Determine the [x, y] coordinate at the center of the cell enclosing the given text.  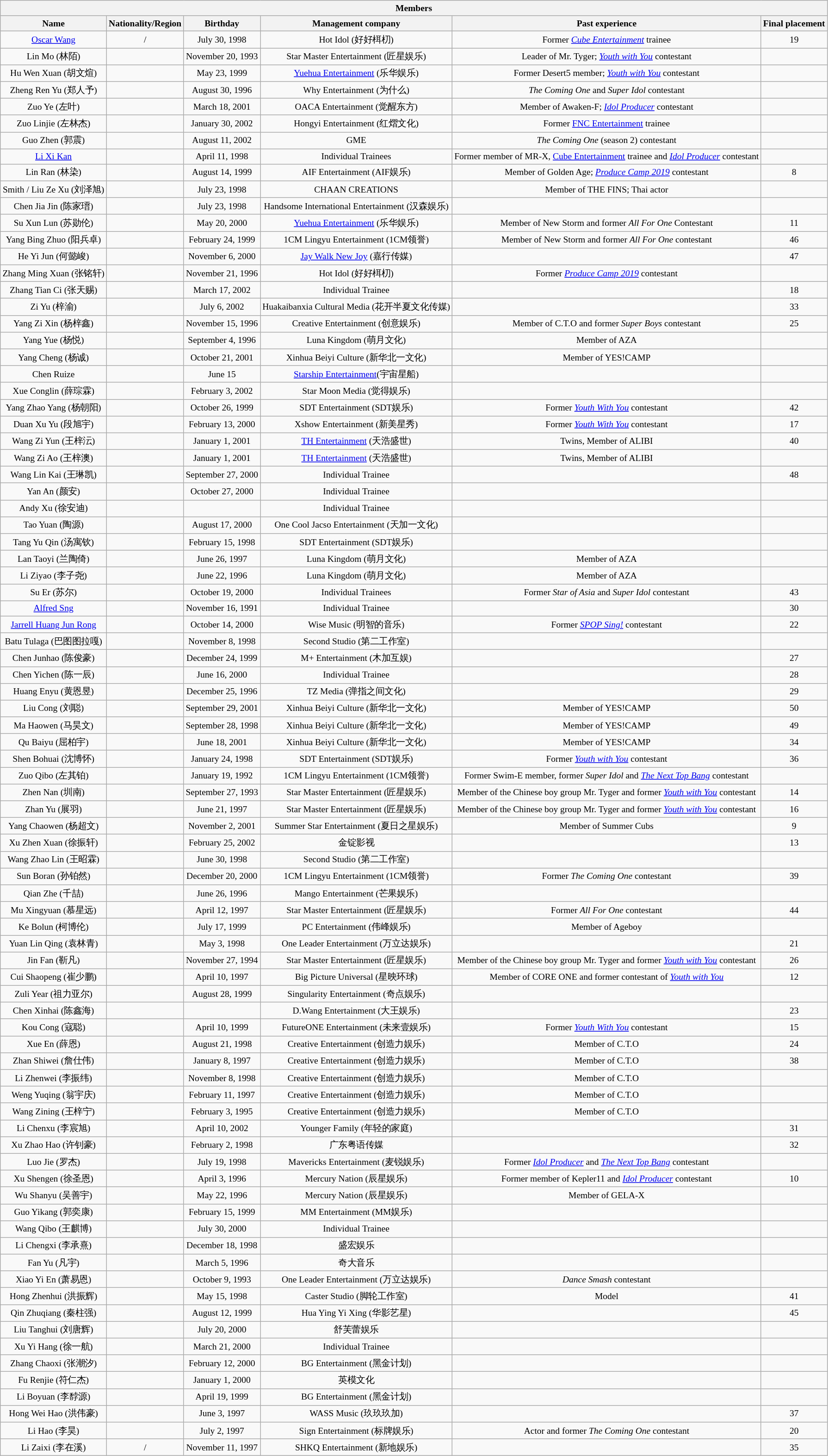
July 6, 2002 [222, 307]
Summer Star Entertainment (夏日之星娱乐) [356, 826]
34 [794, 742]
Singularity Entertainment (奇点娱乐) [356, 994]
June 18, 2001 [222, 742]
20 [794, 1431]
Fu Renjie (符仁杰) [54, 1380]
September 28, 1998 [222, 725]
Zhang Chaoxi (张潮汐) [54, 1363]
July 2, 1997 [222, 1431]
Actor and former The Coming One contestant [607, 1431]
Yang Yue (杨悦) [54, 340]
Smith / Liu Ze Xu (刘泽旭) [54, 189]
Wang Zining (王梓宁) [54, 1111]
48 [794, 475]
June 21, 1997 [222, 809]
Xu Zhao Hao (许钊豪) [54, 1145]
One Cool Jacso Entertainment (天加一文化) [356, 525]
May 22, 1996 [222, 1195]
October 9, 1993 [222, 1279]
10 [794, 1178]
He Yi Jun (何懿峻) [54, 256]
June 3, 1997 [222, 1413]
July 30, 1998 [222, 39]
Member of C.T.O and former Super Boys contestant [607, 324]
Zi Yu (梓渝) [54, 307]
PC Entertainment (伟峰娱乐) [356, 927]
Model [607, 1296]
Past experience [607, 23]
April 10, 1997 [222, 977]
December 25, 1996 [222, 691]
Member of Golden Age; Produce Camp 2019 contestant [607, 173]
Huakaibanxia Cultural Media (花开半夏文化传媒) [356, 307]
16 [794, 809]
Former Youth with You contestant [607, 759]
February 15, 1999 [222, 1212]
Wang Lin Kai (王琳凯) [54, 475]
November 11, 1997 [222, 1447]
Hong Zhenhui (洪振辉) [54, 1296]
June 26, 1997 [222, 559]
Li Hao (李昊) [54, 1431]
Xu Shengen (徐圣恩) [54, 1178]
January 1, 2000 [222, 1380]
Former member of MR-X, Cube Entertainment trainee and Idol Producer contestant [607, 156]
Member of GELA-X [607, 1195]
September 4, 1996 [222, 340]
February 25, 2002 [222, 843]
Xshow Entertainment (新美星秀) [356, 424]
Xu Zhen Xuan (徐振轩) [54, 843]
21 [794, 943]
November 16, 1991 [222, 608]
Caster Studio (脚轮工作室) [356, 1296]
The Coming One and Super Idol contestant [607, 90]
Former The Coming One contestant [607, 876]
Chen Ruize [54, 374]
Chen Xinhai (陈鑫海) [54, 1011]
奇大音乐 [356, 1263]
December 18, 1998 [222, 1246]
24 [794, 1044]
June 22, 1996 [222, 575]
Jay Walk New Joy (嘉行传媒) [356, 256]
Xiao Yi En (萧易恩) [54, 1279]
Mavericks Entertainment (麦锐娱乐) [356, 1162]
33 [794, 307]
Former Idol Producer and The Next Top Bang contestant [607, 1162]
May 3, 1998 [222, 943]
Li Ziyao (李子尧) [54, 575]
舒芙蕾娱乐 [356, 1330]
Guo Zhen (郭震) [54, 140]
Fan Yu (凡宇) [54, 1263]
SHKQ Entertainment (新地娱乐) [356, 1447]
Yang Zi Xin (杨梓鑫) [54, 324]
Chen Yichen (陈一辰) [54, 675]
Li Xi Kan [54, 156]
Li Boyuan (李馞源) [54, 1397]
August 14, 1999 [222, 173]
Jarrell Huang Jun Rong [54, 624]
February 13, 2000 [222, 424]
19 [794, 39]
40 [794, 441]
November 15, 1996 [222, 324]
November 21, 1996 [222, 273]
41 [794, 1296]
D.Wang Entertainment (大王娱乐) [356, 1011]
January 19, 1992 [222, 776]
Lan Taoyi (兰陶倚) [54, 559]
June 30, 1998 [222, 859]
August 21, 1998 [222, 1044]
Zhan Shiwei (詹仕伟) [54, 1061]
8 [794, 173]
Zheng Ren Yu (郑人予) [54, 90]
Su Er (苏尔) [54, 592]
Star Moon Media (觉得娱乐) [356, 391]
Member of CORE ONE and former contestant of Youth with You [607, 977]
英模文化 [356, 1380]
Wise Music (明智的音乐) [356, 624]
23 [794, 1011]
July 17, 1999 [222, 927]
Hongyi Entertainment (红熠文化) [356, 124]
January 8, 1997 [222, 1061]
February 3, 2002 [222, 391]
26 [794, 960]
CHAAN CREATIONS [356, 189]
August 28, 1999 [222, 994]
FutureONE Entertainment (未来壹娱乐) [356, 1027]
44 [794, 910]
Former Star of Asia and Super Idol contestant [607, 592]
Chen Junhao (陈俊豪) [54, 658]
38 [794, 1061]
Yang Cheng (杨诚) [54, 357]
Mango Entertainment (芒果娱乐) [356, 893]
April 19, 1999 [222, 1397]
35 [794, 1447]
29 [794, 691]
August 17, 2000 [222, 525]
Xue Conglin (薛琮霖) [54, 391]
28 [794, 675]
17 [794, 424]
25 [794, 324]
Liu Tanghui (刘唐辉) [54, 1330]
Member of THE FINS; Thai actor [607, 189]
37 [794, 1413]
Former Desert5 member; Youth with You contestant [607, 73]
Xu Yi Hang (徐一航) [54, 1346]
Why Entertainment (为什么) [356, 90]
Big Picture Universal (星映环球) [356, 977]
43 [794, 592]
Oscar Wang [54, 39]
September 27, 1993 [222, 792]
Dance Smash contestant [607, 1279]
June 15 [222, 374]
Hua Ying Yi Xing (华影艺星) [356, 1313]
11 [794, 223]
October 19, 2000 [222, 592]
Guo Yikang (郭奕康) [54, 1212]
12 [794, 977]
Birthday [222, 23]
45 [794, 1313]
39 [794, 876]
Li Zaixi (李在溪) [54, 1447]
Hong Wei Hao (洪伟豪) [54, 1413]
M+ Entertainment (木加互娱) [356, 658]
Li Zhenwei (李振纬) [54, 1078]
Final placement [794, 23]
47 [794, 256]
Hu Wen Xuan (胡文煊) [54, 73]
Wu Shanyu (吴善宇) [54, 1195]
Qu Baiyu (屈柏宇) [54, 742]
Former SPOP Sing! contestant [607, 624]
Former FNC Entertainment trainee [607, 124]
Wang Zhao Lin (王昭霖) [54, 859]
MM Entertainment (MM娱乐) [356, 1212]
May 23, 1999 [222, 73]
Kou Cong (寇聪) [54, 1027]
Zuo Ye (左叶) [54, 106]
May 20, 2000 [222, 223]
Leader of Mr. Tyger; Youth with You contestant [607, 56]
July 20, 2000 [222, 1330]
Tao Yuan (陶源) [54, 525]
Xue En (薛恩) [54, 1044]
August 12, 1999 [222, 1313]
Zhan Yu (展羽) [54, 809]
February 15, 1998 [222, 542]
Starship Entertainment(宇宙星船) [356, 374]
Member of Summer Cubs [607, 826]
Cui Shaopeng (崔少鹏) [54, 977]
AIF Entertainment (AIF娱乐) [356, 173]
22 [794, 624]
Former Swim-E member, former Super Idol and The Next Top Bang contestant [607, 776]
November 27, 1994 [222, 960]
Alfred Sng [54, 608]
Wang Qibo (王麒博) [54, 1229]
Nationality/Region [145, 23]
Younger Family (年轻的家庭) [356, 1128]
Mu Xingyuan (慕星远) [54, 910]
July 30, 2000 [222, 1229]
Management company [356, 23]
Former Produce Camp 2019 contestant [607, 273]
Batu Tulaga (巴图图拉嘎) [54, 641]
49 [794, 725]
June 26, 1996 [222, 893]
Zhang Tian Ci (张天赐) [54, 290]
Yan An (颜安) [54, 492]
October 27, 2000 [222, 492]
December 20, 2000 [222, 876]
盛宏娱乐 [356, 1246]
February 24, 1999 [222, 240]
14 [794, 792]
Creative Entertainment (创意娱乐) [356, 324]
广东粤语传媒 [356, 1145]
Name [54, 23]
April 12, 1997 [222, 910]
TZ Media (弹指之间文化) [356, 691]
Weng Yuqing (翁宇庆) [54, 1095]
October 26, 1999 [222, 407]
WASS Music (玖玖玖加) [356, 1413]
Member of Awaken-F; Idol Producer contestant [607, 106]
Qian Zhe (千喆) [54, 893]
September 29, 2001 [222, 709]
July 19, 1998 [222, 1162]
Zuo Linjie (左林杰) [54, 124]
Yuan Lin Qing (袁林青) [54, 943]
February 11, 1997 [222, 1095]
April 10, 1999 [222, 1027]
Wang Zi Yun (王梓沄) [54, 441]
Ma Haowen (马昊文) [54, 725]
32 [794, 1145]
Li Chengxi (李承熹) [54, 1246]
Shen Bohuai (沈博怀) [54, 759]
Lin Ran (林染) [54, 173]
Former member of Kepler11 and Idol Producer contestant [607, 1178]
Zhen Nan (圳南) [54, 792]
GME [356, 140]
November 2, 2001 [222, 826]
October 14, 2000 [222, 624]
March 18, 2001 [222, 106]
Former All For One contestant [607, 910]
36 [794, 759]
June 16, 2000 [222, 675]
February 3, 1995 [222, 1111]
January 30, 2002 [222, 124]
OACA Entertainment (觉醒东方) [356, 106]
31 [794, 1128]
Liu Cong (刘聪) [54, 709]
February 2, 1998 [222, 1145]
Member of New Storm and former All For One Contestant [607, 223]
Huang Enyu (黄恩昱) [54, 691]
Member of Ageboy [607, 927]
April 10, 2002 [222, 1128]
Andy Xu (徐安迪) [54, 508]
Handsome International Entertainment (汉森娱乐) [356, 206]
The Coming One (season 2) contestant [607, 140]
13 [794, 843]
Chen Jia Jin (陈家瑨) [54, 206]
Former Cube Entertainment trainee [607, 39]
50 [794, 709]
Zuo Qibo (左其铂) [54, 776]
Lin Mo (林陌) [54, 56]
18 [794, 290]
March 5, 1996 [222, 1263]
Li Chenxu (李宸旭) [54, 1128]
Ke Bolun (柯博伦) [54, 927]
27 [794, 658]
Jin Fan (靳凡) [54, 960]
April 11, 1998 [222, 156]
Yang Bing Zhuo (阳兵卓) [54, 240]
15 [794, 1027]
November 20, 1993 [222, 56]
Zhang Ming Xuan (张铭轩) [54, 273]
46 [794, 240]
Wang Zi Ao (王梓澳) [54, 458]
March 21, 2000 [222, 1346]
February 12, 2000 [222, 1363]
August 30, 1996 [222, 90]
30 [794, 608]
Su Xun Lun (苏勋伦) [54, 223]
March 17, 2002 [222, 290]
Sign Entertainment (标牌娱乐) [356, 1431]
May 15, 1998 [222, 1296]
October 21, 2001 [222, 357]
Members [414, 8]
January 24, 1998 [222, 759]
Sun Boran (孙铂然) [54, 876]
Yang Zhao Yang (杨朝阳) [54, 407]
November 6, 2000 [222, 256]
Yang Chaowen (杨超文) [54, 826]
Luo Jie (罗杰) [54, 1162]
Member of New Storm and former All For One contestant [607, 240]
Tang Yu Qin (汤寓钦) [54, 542]
September 27, 2000 [222, 475]
9 [794, 826]
Duan Xu Yu (段旭宇) [54, 424]
42 [794, 407]
金锭影视 [356, 843]
April 3, 1996 [222, 1178]
Zuli Year (祖力亚尔) [54, 994]
August 11, 2002 [222, 140]
Qin Zhuqiang (秦柱强) [54, 1313]
December 24, 1999 [222, 658]
